Provide the (X, Y) coordinate of the cell's center where the given text is located.  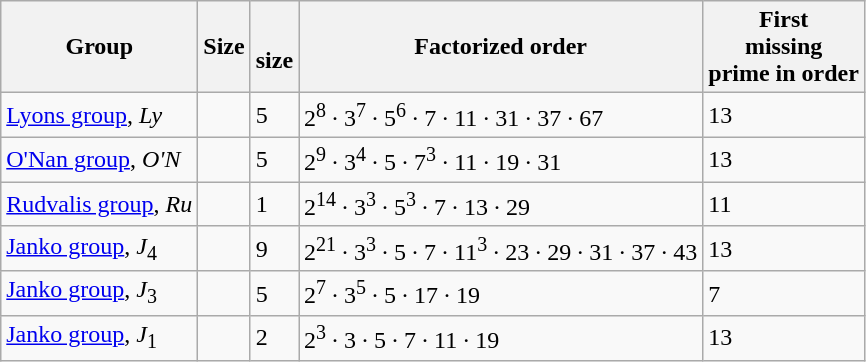
O'Nan group, O'N (100, 160)
9 (274, 248)
size (274, 47)
2 (274, 338)
7 (784, 294)
Size (224, 47)
Rudvalis group, Ru (100, 204)
Janko group, J4 (100, 248)
1 (274, 204)
Janko group, J3 (100, 294)
Group (100, 47)
Janko group, J1 (100, 338)
Lyons group, Ly (100, 116)
221 · 33 · 5 · 7 · 113 · 23 · 29 · 31 · 37 · 43 (501, 248)
Factorized order (501, 47)
23 · 3 · 5 · 7 · 11 · 19 (501, 338)
27 · 35 · 5 · 17 · 19 (501, 294)
214 · 33 · 53 · 7 · 13 · 29 (501, 204)
11 (784, 204)
28 · 37 · 56 · 7 · 11 · 31 · 37 · 67 (501, 116)
29 · 34 · 5 · 73 · 11 · 19 · 31 (501, 160)
Firstmissingprime in order (784, 47)
